Scan for the cell matching the given text and deliver its (X, Y) coordinate at center. 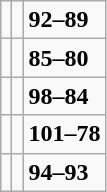
101–78 (64, 134)
94–93 (64, 172)
98–84 (64, 96)
85–80 (64, 58)
92–89 (64, 20)
